Output the [X, Y] coordinate of the center of the cell containing the given text.  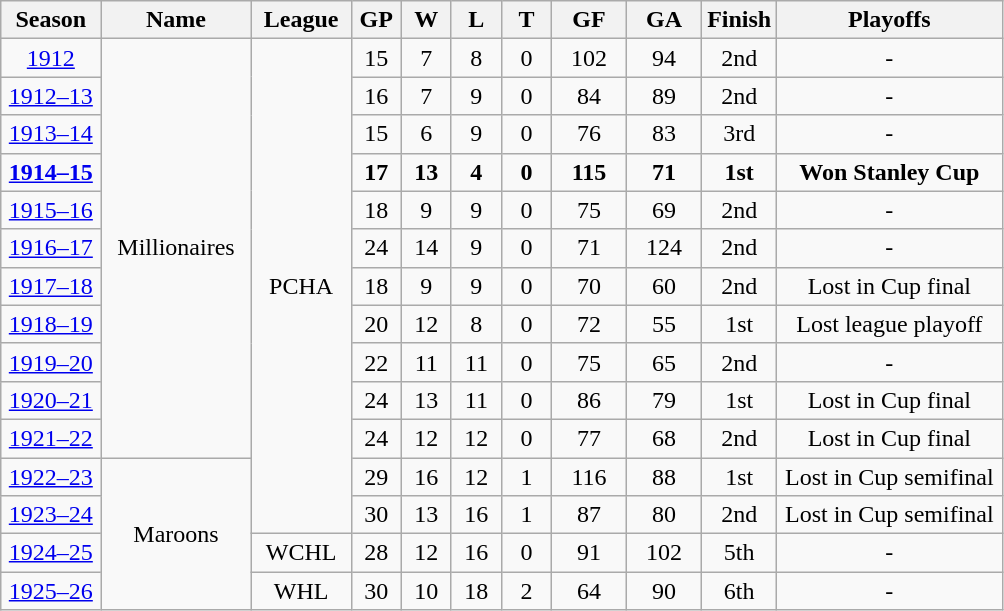
GF [588, 20]
14 [426, 248]
1913–14 [51, 134]
124 [664, 248]
5th [740, 553]
20 [376, 324]
1919–20 [51, 362]
WHL [301, 591]
29 [376, 477]
WCHL [301, 553]
87 [588, 515]
116 [588, 477]
68 [664, 438]
1912–13 [51, 96]
1923–24 [51, 515]
Name [176, 20]
76 [588, 134]
55 [664, 324]
1914–15 [51, 172]
GA [664, 20]
84 [588, 96]
65 [664, 362]
80 [664, 515]
Lost league playoff [890, 324]
1921–22 [51, 438]
88 [664, 477]
1922–23 [51, 477]
Season [51, 20]
6 [426, 134]
Won Stanley Cup [890, 172]
69 [664, 210]
6th [740, 591]
GP [376, 20]
83 [664, 134]
79 [664, 400]
91 [588, 553]
60 [664, 286]
64 [588, 591]
90 [664, 591]
Maroons [176, 534]
70 [588, 286]
3rd [740, 134]
77 [588, 438]
72 [588, 324]
17 [376, 172]
1924–25 [51, 553]
2 [526, 591]
L [476, 20]
1916–17 [51, 248]
Millionaires [176, 248]
PCHA [301, 286]
1912 [51, 58]
86 [588, 400]
1915–16 [51, 210]
Finish [740, 20]
Playoffs [890, 20]
22 [376, 362]
28 [376, 553]
1920–21 [51, 400]
4 [476, 172]
T [526, 20]
1925–26 [51, 591]
1917–18 [51, 286]
94 [664, 58]
10 [426, 591]
W [426, 20]
89 [664, 96]
League [301, 20]
1918–19 [51, 324]
115 [588, 172]
